Return (X, Y) of the center of cell containing provided text 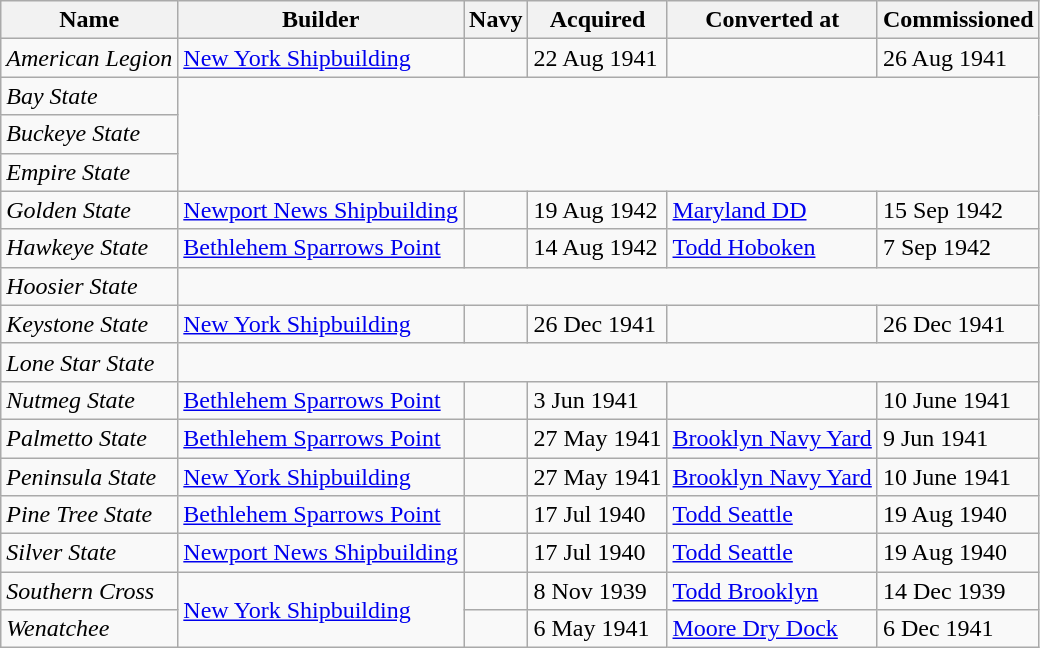
Southern Cross (90, 591)
Hawkeye State (90, 248)
Keystone State (90, 324)
9 Jun 1941 (958, 438)
22 Aug 1941 (598, 58)
Converted at (772, 20)
Bay State (90, 96)
3 Jun 1941 (598, 400)
Hoosier State (90, 286)
Wenatchee (90, 629)
15 Sep 1942 (958, 210)
Moore Dry Dock (772, 629)
Maryland DD (772, 210)
Silver State (90, 553)
American Legion (90, 58)
Palmetto State (90, 438)
Nutmeg State (90, 400)
6 May 1941 (598, 629)
Lone Star State (90, 362)
Name (90, 20)
8 Nov 1939 (598, 591)
Navy (496, 20)
14 Dec 1939 (958, 591)
Acquired (598, 20)
26 Aug 1941 (958, 58)
Todd Hoboken (772, 248)
6 Dec 1941 (958, 629)
Builder (321, 20)
Todd Brooklyn (772, 591)
Commissioned (958, 20)
Golden State (90, 210)
Peninsula State (90, 477)
7 Sep 1942 (958, 248)
Buckeye State (90, 134)
Empire State (90, 172)
Pine Tree State (90, 515)
19 Aug 1942 (598, 210)
14 Aug 1942 (598, 248)
